Extract the (X, Y) coordinate from the center of the cell holding the provided text.  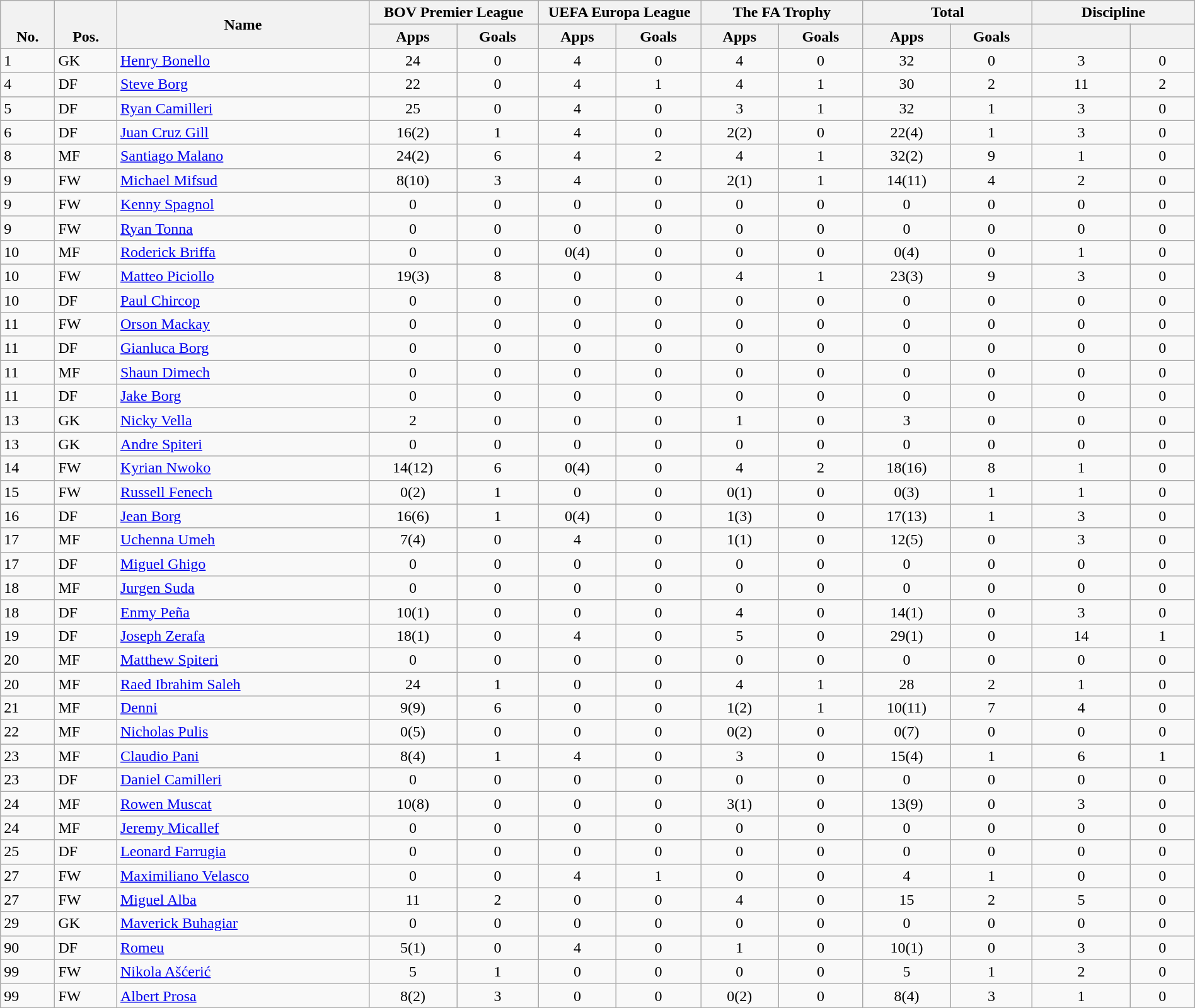
0(1) (740, 492)
Santiago Malano (243, 156)
Uchenna Umeh (243, 540)
Matteo Piciollo (243, 276)
0(7) (906, 732)
3(1) (740, 804)
Claudio Pani (243, 756)
Pos. (86, 25)
14(12) (412, 468)
10(8) (412, 804)
Nikola Ašćerić (243, 971)
Shaun Dimech (243, 372)
The FA Trophy (782, 13)
23(3) (906, 276)
16 (28, 516)
Romeu (243, 948)
21 (28, 708)
Michael Mifsud (243, 180)
Paul Chircop (243, 301)
12(5) (906, 540)
0(5) (412, 732)
1(3) (740, 516)
8(2) (412, 995)
Jean Borg (243, 516)
2(1) (740, 180)
Matthew Spiteri (243, 660)
1(2) (740, 708)
Ryan Tonna (243, 228)
18(1) (412, 636)
Gianluca Borg (243, 348)
No. (28, 25)
8(10) (412, 180)
32(2) (906, 156)
Kyrian Nwoko (243, 468)
Nicky Vella (243, 420)
Russell Fenech (243, 492)
Kenny Spagnol (243, 204)
Jeremy Micallef (243, 828)
28 (906, 684)
Jurgen Suda (243, 588)
19(3) (412, 276)
19 (28, 636)
Roderick Briffa (243, 252)
29 (28, 924)
90 (28, 948)
2(2) (740, 132)
UEFA Europa League (619, 13)
Jake Borg (243, 396)
10(11) (906, 708)
Ryan Camilleri (243, 108)
30 (906, 84)
Henry Bonello (243, 60)
BOV Premier League (454, 13)
7 (991, 708)
16(6) (412, 516)
14(11) (906, 180)
Total (948, 13)
9(9) (412, 708)
Discipline (1113, 13)
0(3) (906, 492)
Rowen Muscat (243, 804)
24(2) (412, 156)
1(1) (740, 540)
13(9) (906, 804)
18(16) (906, 468)
Nicholas Pulis (243, 732)
17(13) (906, 516)
Miguel Ghigo (243, 564)
Andre Spiteri (243, 444)
Albert Prosa (243, 995)
14(1) (906, 612)
22(4) (906, 132)
Maximiliano Velasco (243, 876)
Steve Borg (243, 84)
Joseph Zerafa (243, 636)
Leonard Farrugia (243, 852)
29(1) (906, 636)
15(4) (906, 756)
Miguel Alba (243, 900)
Orson Mackay (243, 324)
16(2) (412, 132)
Enmy Peña (243, 612)
Denni (243, 708)
Name (243, 25)
Maverick Buhagiar (243, 924)
Raed Ibrahim Saleh (243, 684)
Juan Cruz Gill (243, 132)
5(1) (412, 948)
7(4) (412, 540)
Daniel Camilleri (243, 780)
